Search for the cell housing the specified text and yield its (x, y) center coordinate. 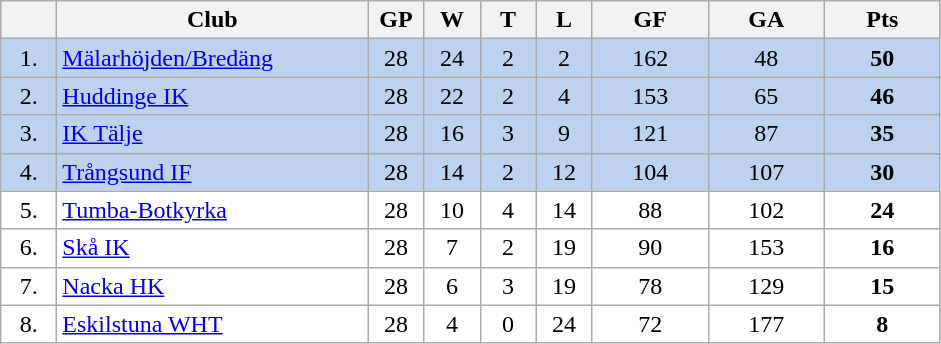
5. (29, 210)
104 (650, 172)
177 (766, 324)
46 (882, 96)
W (452, 20)
87 (766, 134)
8 (882, 324)
Eskilstuna WHT (212, 324)
8. (29, 324)
107 (766, 172)
10 (452, 210)
12 (564, 172)
IK Tälje (212, 134)
78 (650, 286)
3. (29, 134)
15 (882, 286)
Mälarhöjden/Bredäng (212, 58)
9 (564, 134)
Tumba-Botkyrka (212, 210)
1. (29, 58)
22 (452, 96)
7. (29, 286)
50 (882, 58)
GP (396, 20)
88 (650, 210)
Club (212, 20)
30 (882, 172)
48 (766, 58)
T (508, 20)
Skå IK (212, 248)
7 (452, 248)
6 (452, 286)
129 (766, 286)
GF (650, 20)
0 (508, 324)
35 (882, 134)
GA (766, 20)
65 (766, 96)
162 (650, 58)
Huddinge IK (212, 96)
4. (29, 172)
Trångsund IF (212, 172)
102 (766, 210)
Pts (882, 20)
Nacka HK (212, 286)
90 (650, 248)
72 (650, 324)
L (564, 20)
121 (650, 134)
2. (29, 96)
6. (29, 248)
